From the cell containing the given text, extract its center point as [x, y] coordinate. 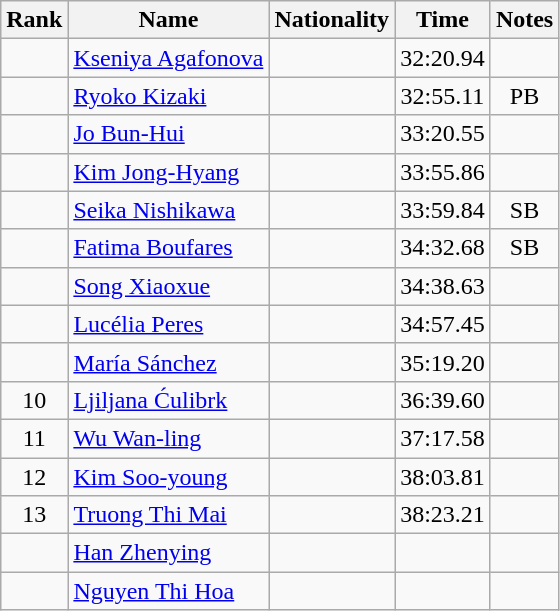
Truong Thi Mai [168, 515]
12 [34, 477]
PB [524, 96]
Wu Wan-ling [168, 438]
37:17.58 [443, 438]
Lucélia Peres [168, 324]
Jo Bun-Hui [168, 134]
Rank [34, 20]
Name [168, 20]
Kim Jong-Hyang [168, 172]
38:03.81 [443, 477]
34:57.45 [443, 324]
Kim Soo-young [168, 477]
32:20.94 [443, 58]
33:55.86 [443, 172]
Notes [524, 20]
32:55.11 [443, 96]
Seika Nishikawa [168, 210]
Ljiljana Ćulibrk [168, 400]
11 [34, 438]
Fatima Boufares [168, 248]
Han Zhenying [168, 553]
13 [34, 515]
35:19.20 [443, 362]
36:39.60 [443, 400]
María Sánchez [168, 362]
Nationality [332, 20]
Time [443, 20]
Nguyen Thi Hoa [168, 591]
10 [34, 400]
34:32.68 [443, 248]
Ryoko Kizaki [168, 96]
34:38.63 [443, 286]
38:23.21 [443, 515]
33:20.55 [443, 134]
Song Xiaoxue [168, 286]
33:59.84 [443, 210]
Kseniya Agafonova [168, 58]
